Return the [x, y] coordinate for the center point of the cell that contains the specified text.  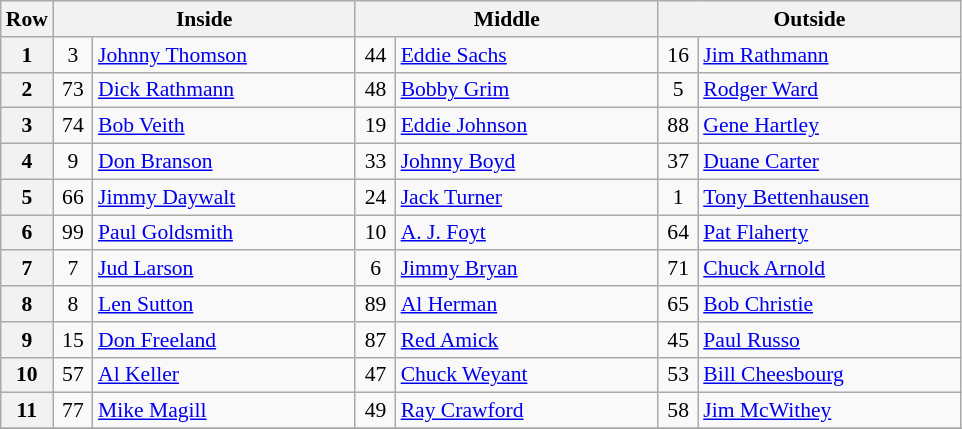
57 [73, 375]
Jim McWithey [829, 411]
15 [73, 340]
73 [73, 90]
Jack Turner [527, 197]
19 [375, 126]
Bill Cheesbourg [829, 375]
Dick Rathmann [224, 90]
45 [678, 340]
16 [678, 55]
Duane Carter [829, 162]
Outside [810, 19]
Jud Larson [224, 269]
71 [678, 269]
Johnny Thomson [224, 55]
Red Amick [527, 340]
Row [27, 19]
48 [375, 90]
Paul Goldsmith [224, 233]
Al Herman [527, 304]
Al Keller [224, 375]
11 [27, 411]
Pat Flaherty [829, 233]
Tony Bettenhausen [829, 197]
Chuck Weyant [527, 375]
66 [73, 197]
A. J. Foyt [527, 233]
Ray Crawford [527, 411]
47 [375, 375]
Jimmy Daywalt [224, 197]
58 [678, 411]
49 [375, 411]
4 [27, 162]
Paul Russo [829, 340]
Don Freeland [224, 340]
77 [73, 411]
Eddie Johnson [527, 126]
37 [678, 162]
Rodger Ward [829, 90]
88 [678, 126]
Jim Rathmann [829, 55]
53 [678, 375]
33 [375, 162]
Jimmy Bryan [527, 269]
87 [375, 340]
Mike Magill [224, 411]
Johnny Boyd [527, 162]
Gene Hartley [829, 126]
Bobby Grim [527, 90]
99 [73, 233]
Bob Veith [224, 126]
Bob Christie [829, 304]
Eddie Sachs [527, 55]
Inside [204, 19]
44 [375, 55]
64 [678, 233]
24 [375, 197]
89 [375, 304]
Don Branson [224, 162]
65 [678, 304]
Len Sutton [224, 304]
74 [73, 126]
Chuck Arnold [829, 269]
Middle [506, 19]
2 [27, 90]
